Provide the [X, Y] coordinate of the cell's center where the given text is located.  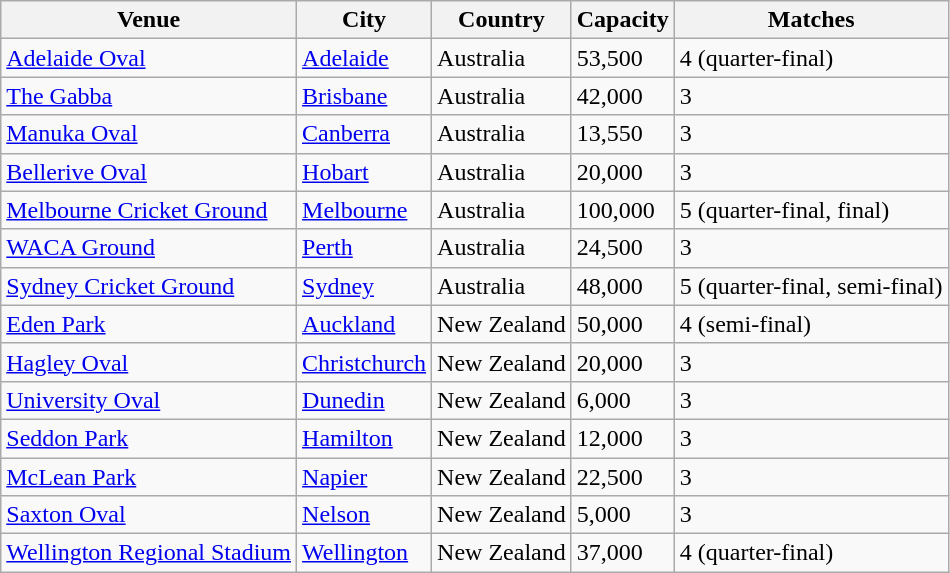
Saxton Oval [149, 515]
Adelaide Oval [149, 58]
4 (semi-final) [811, 324]
Hagley Oval [149, 362]
Capacity [622, 20]
12,000 [622, 438]
22,500 [622, 477]
48,000 [622, 286]
City [364, 20]
Adelaide [364, 58]
50,000 [622, 324]
Auckland [364, 324]
24,500 [622, 248]
Manuka Oval [149, 134]
Matches [811, 20]
5 (quarter-final, semi-final) [811, 286]
Eden Park [149, 324]
Perth [364, 248]
Wellington Regional Stadium [149, 553]
Wellington [364, 553]
Melbourne Cricket Ground [149, 210]
Nelson [364, 515]
42,000 [622, 96]
13,550 [622, 134]
Country [502, 20]
Bellerive Oval [149, 172]
University Oval [149, 400]
Hamilton [364, 438]
Venue [149, 20]
37,000 [622, 553]
The Gabba [149, 96]
53,500 [622, 58]
Hobart [364, 172]
100,000 [622, 210]
Christchurch [364, 362]
Dunedin [364, 400]
McLean Park [149, 477]
6,000 [622, 400]
Melbourne [364, 210]
Canberra [364, 134]
WACA Ground [149, 248]
Brisbane [364, 96]
Napier [364, 477]
Sydney [364, 286]
5 (quarter-final, final) [811, 210]
5,000 [622, 515]
Seddon Park [149, 438]
Sydney Cricket Ground [149, 286]
